Provide the (x, y) coordinate of the cell's center where the given text is located.  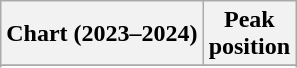
Chart (2023–2024) (102, 34)
Peakposition (249, 34)
